Extract the (X, Y) coordinate from the center of the cell holding the provided text.  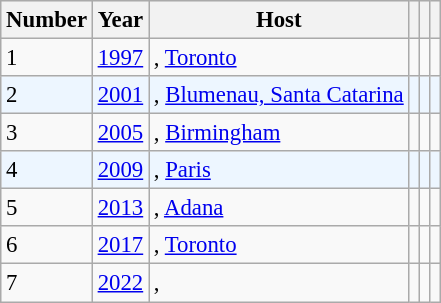
3 (47, 133)
6 (47, 245)
2009 (120, 170)
1 (47, 58)
, Birmingham (278, 133)
2017 (120, 245)
, Blumenau, Santa Catarina (278, 95)
Number (47, 20)
2013 (120, 208)
Host (278, 20)
7 (47, 283)
, (278, 283)
2001 (120, 95)
1997 (120, 58)
, Adana (278, 208)
5 (47, 208)
4 (47, 170)
2 (47, 95)
, Paris (278, 170)
2022 (120, 283)
Year (120, 20)
2005 (120, 133)
